Detect which cell encompasses the target text, then output its (x, y) center coordinate. 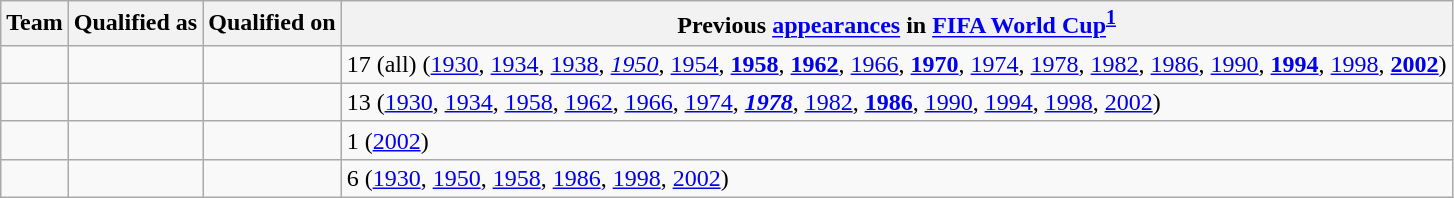
Qualified as (135, 24)
1 (2002) (896, 140)
Team (35, 24)
6 (1930, 1950, 1958, 1986, 1998, 2002) (896, 178)
Previous appearances in FIFA World Cup1 (896, 24)
Qualified on (272, 24)
17 (all) (1930, 1934, 1938, 1950, 1954, 1958, 1962, 1966, 1970, 1974, 1978, 1982, 1986, 1990, 1994, 1998, 2002) (896, 64)
13 (1930, 1934, 1958, 1962, 1966, 1974, 1978, 1982, 1986, 1990, 1994, 1998, 2002) (896, 102)
